Scan for the cell matching the given text and deliver its (X, Y) coordinate at center. 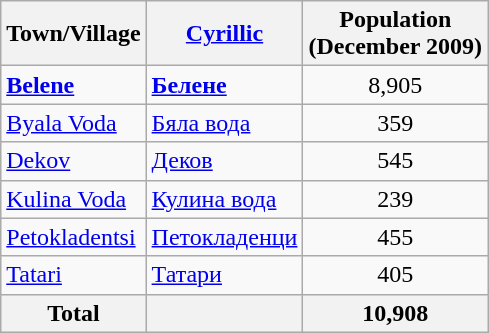
Petokladentsi (74, 237)
Петокладенци (224, 237)
Byala Voda (74, 123)
Cyrillic (224, 34)
Бяла вода (224, 123)
Population(December 2009) (396, 34)
405 (396, 275)
Kulina Voda (74, 199)
10,908 (396, 313)
545 (396, 161)
455 (396, 237)
Town/Village (74, 34)
Кулина вода (224, 199)
Татари (224, 275)
Tatari (74, 275)
Belene (74, 85)
359 (396, 123)
239 (396, 199)
Dekov (74, 161)
Total (74, 313)
Белене (224, 85)
Деков (224, 161)
8,905 (396, 85)
